Return the (x, y) coordinate for the center point of the cell that contains the specified text.  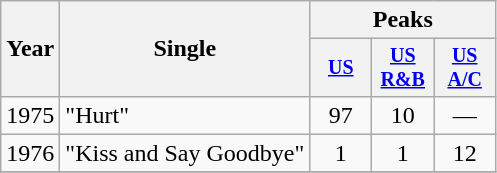
97 (341, 115)
"Hurt" (185, 115)
USR&B (403, 68)
1975 (30, 115)
— (465, 115)
12 (465, 153)
Peaks (403, 20)
1976 (30, 153)
USA/C (465, 68)
"Kiss and Say Goodbye" (185, 153)
Year (30, 49)
10 (403, 115)
Single (185, 49)
US (341, 68)
